For the text-containing cell, return its midpoint in (x, y) coordinate format. 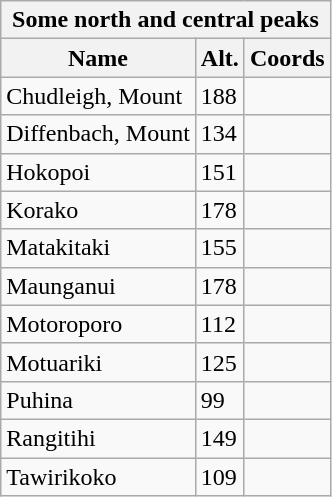
125 (220, 362)
Some north and central peaks (166, 20)
109 (220, 477)
Motoroporo (98, 324)
149 (220, 438)
Diffenbach, Mount (98, 134)
134 (220, 134)
Maunganui (98, 286)
Korako (98, 210)
Alt. (220, 58)
Tawirikoko (98, 477)
155 (220, 248)
Chudleigh, Mount (98, 96)
Name (98, 58)
188 (220, 96)
Matakitaki (98, 248)
Rangitihi (98, 438)
151 (220, 172)
Motuariki (98, 362)
112 (220, 324)
99 (220, 400)
Puhina (98, 400)
Hokopoi (98, 172)
Coords (287, 58)
